From the cell containing the given text, extract its center point as [X, Y] coordinate. 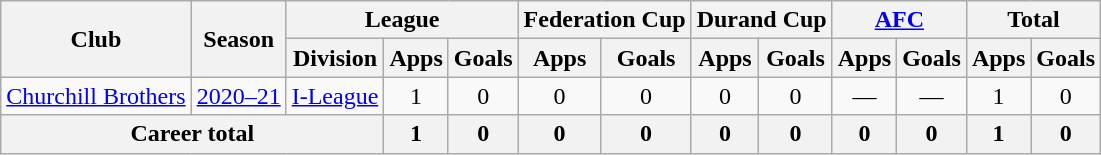
Career total [192, 134]
League [402, 20]
Club [96, 39]
Season [238, 39]
AFC [899, 20]
Churchill Brothers [96, 96]
2020–21 [238, 96]
Division [335, 58]
Durand Cup [762, 20]
Total [1033, 20]
I-League [335, 96]
Federation Cup [604, 20]
